From the cell containing the given text, extract its center point as [X, Y] coordinate. 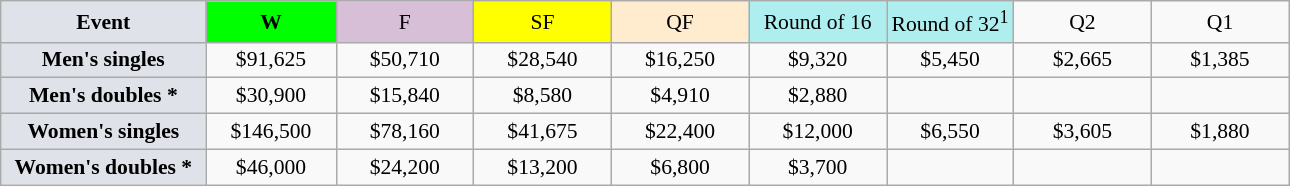
$28,540 [543, 60]
$5,450 [950, 60]
Women's singles [104, 132]
Event [104, 22]
$12,000 [818, 132]
$78,160 [405, 132]
W [271, 22]
Q1 [1220, 22]
$4,910 [680, 96]
$9,320 [818, 60]
F [405, 22]
$1,880 [1220, 132]
Round of 16 [818, 22]
$3,700 [818, 167]
$30,900 [271, 96]
$6,800 [680, 167]
$15,840 [405, 96]
$46,000 [271, 167]
$13,200 [543, 167]
$8,580 [543, 96]
Round of 321 [950, 22]
$91,625 [271, 60]
$1,385 [1220, 60]
$6,550 [950, 132]
Men's doubles * [104, 96]
QF [680, 22]
$24,200 [405, 167]
$22,400 [680, 132]
Q2 [1083, 22]
$41,675 [543, 132]
$50,710 [405, 60]
$3,605 [1083, 132]
$2,880 [818, 96]
$146,500 [271, 132]
$2,665 [1083, 60]
Men's singles [104, 60]
Women's doubles * [104, 167]
SF [543, 22]
$16,250 [680, 60]
